Scan for the cell matching the given text and deliver its [X, Y] coordinate at center. 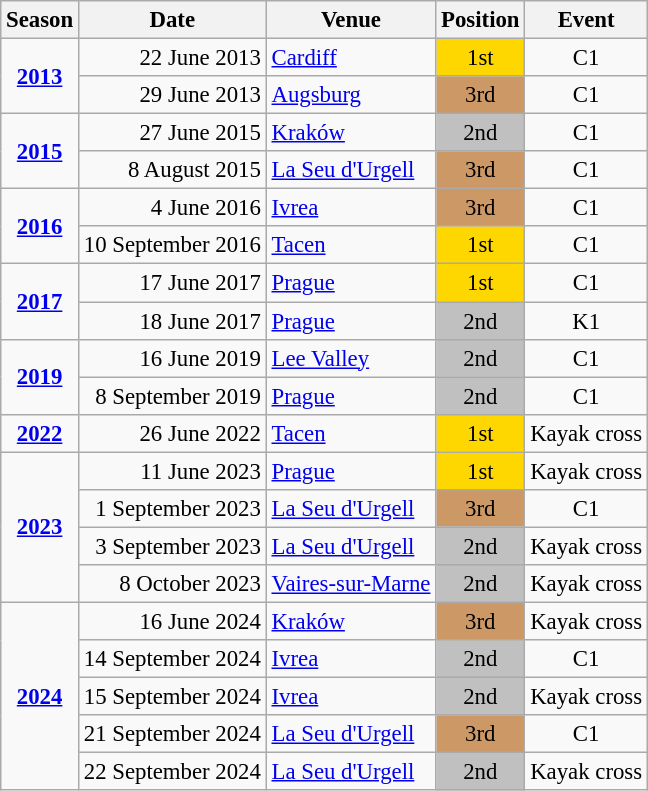
8 October 2023 [172, 584]
2022 [40, 433]
16 June 2019 [172, 358]
2019 [40, 376]
8 September 2019 [172, 396]
Cardiff [351, 58]
2024 [40, 696]
Event [586, 20]
26 June 2022 [172, 433]
22 June 2013 [172, 58]
15 September 2024 [172, 697]
Venue [351, 20]
Season [40, 20]
2016 [40, 226]
11 June 2023 [172, 471]
K1 [586, 321]
18 June 2017 [172, 321]
2015 [40, 152]
29 June 2013 [172, 95]
27 June 2015 [172, 133]
17 June 2017 [172, 283]
16 June 2024 [172, 621]
Date [172, 20]
8 August 2015 [172, 170]
22 September 2024 [172, 772]
Position [480, 20]
3 September 2023 [172, 546]
4 June 2016 [172, 208]
Lee Valley [351, 358]
Augsburg [351, 95]
21 September 2024 [172, 734]
14 September 2024 [172, 659]
2013 [40, 76]
1 September 2023 [172, 509]
Vaires-sur-Marne [351, 584]
2017 [40, 302]
2023 [40, 527]
10 September 2016 [172, 245]
